Identify which cell holds the provided text, then report its [x, y] central coordinate. 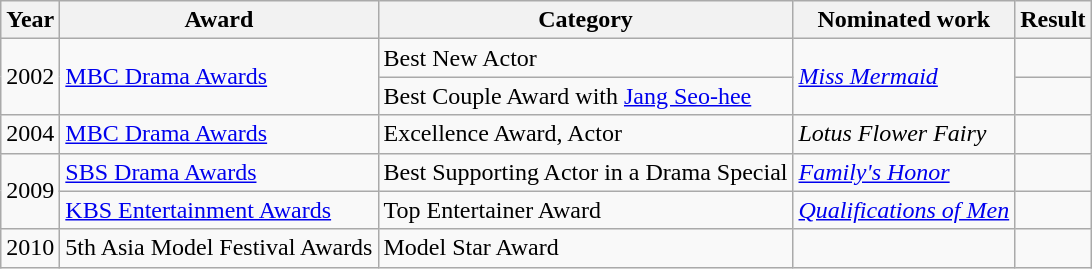
Category [586, 20]
SBS Drama Awards [219, 172]
5th Asia Model Festival Awards [219, 248]
Family's Honor [904, 172]
Best Supporting Actor in a Drama Special [586, 172]
Model Star Award [586, 248]
Miss Mermaid [904, 77]
2002 [30, 77]
Excellence Award, Actor [586, 134]
Top Entertainer Award [586, 210]
KBS Entertainment Awards [219, 210]
Qualifications of Men [904, 210]
Lotus Flower Fairy [904, 134]
2010 [30, 248]
2009 [30, 191]
Best Couple Award with Jang Seo-hee [586, 96]
2004 [30, 134]
Result [1053, 20]
Year [30, 20]
Award [219, 20]
Best New Actor [586, 58]
Nominated work [904, 20]
